Determine the [x, y] coordinate at the center of the cell enclosing the given text.  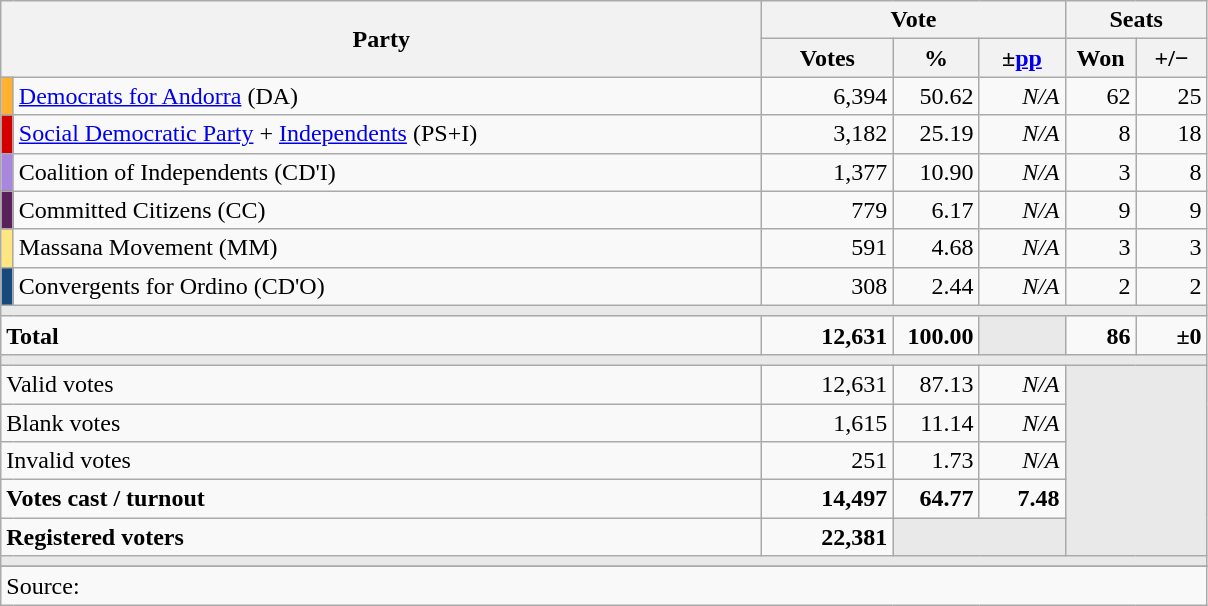
4.68 [936, 248]
100.00 [936, 335]
3,182 [828, 134]
Invalid votes [382, 461]
Convergents for Ordino (CD'O) [387, 286]
Won [1100, 58]
Blank votes [382, 423]
Social Democratic Party + Independents (PS+I) [387, 134]
2.44 [936, 286]
Votes [828, 58]
Registered voters [382, 537]
18 [1172, 134]
308 [828, 286]
Seats [1136, 20]
Valid votes [382, 384]
779 [828, 210]
1,615 [828, 423]
6.17 [936, 210]
±pp [1022, 58]
25.19 [936, 134]
±0 [1172, 335]
Source: [604, 586]
591 [828, 248]
Democrats for Andorra (DA) [387, 96]
7.48 [1022, 499]
251 [828, 461]
1,377 [828, 172]
64.77 [936, 499]
22,381 [828, 537]
Vote [914, 20]
10.90 [936, 172]
Committed Citizens (CC) [387, 210]
Massana Movement (MM) [387, 248]
% [936, 58]
Party [382, 39]
87.13 [936, 384]
25 [1172, 96]
Coalition of Independents (CD'I) [387, 172]
Votes cast / turnout [382, 499]
Total [382, 335]
6,394 [828, 96]
11.14 [936, 423]
+/− [1172, 58]
14,497 [828, 499]
62 [1100, 96]
50.62 [936, 96]
1.73 [936, 461]
86 [1100, 335]
